Determine the (X, Y) coordinate at the center of the cell enclosing the given text.  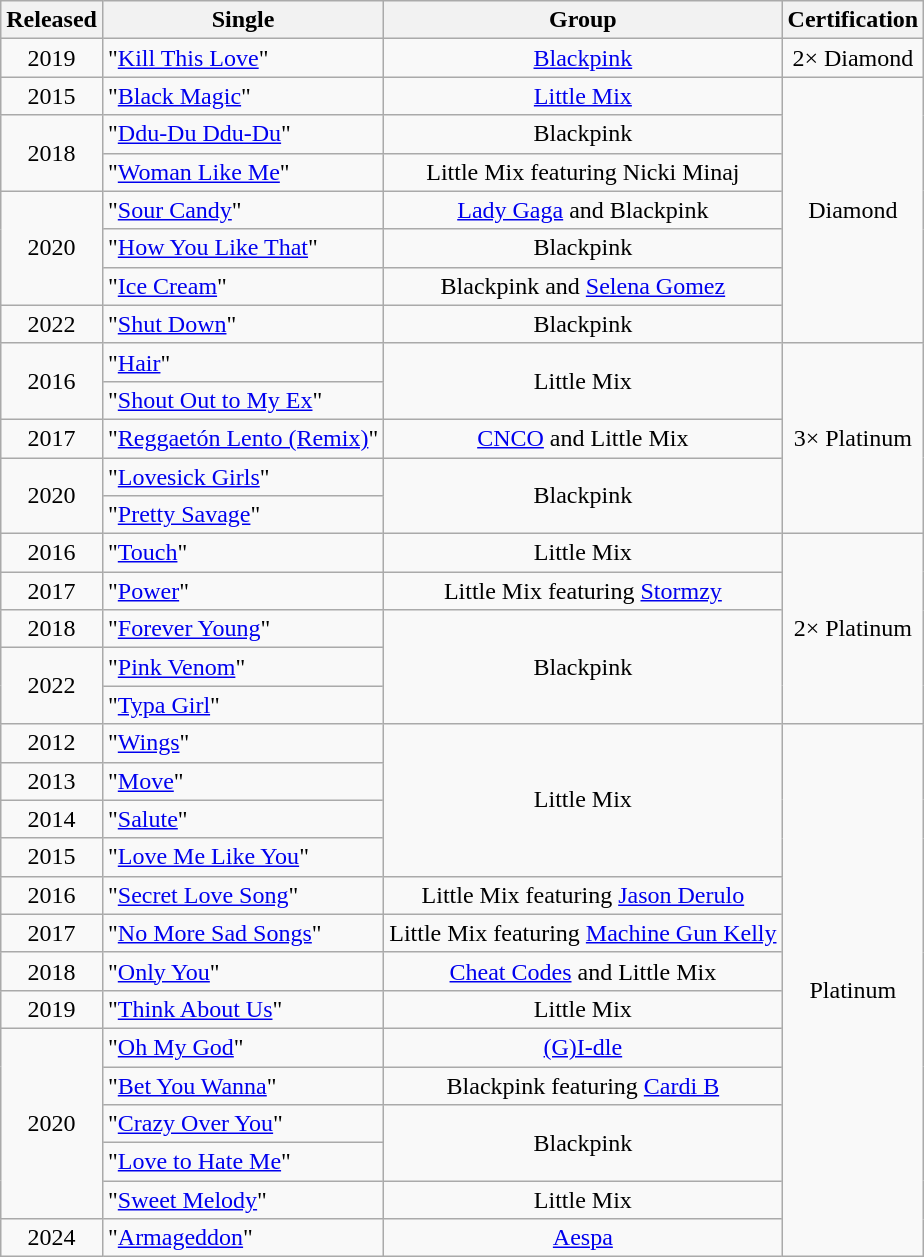
CNCO and Little Mix (583, 438)
"Armageddon" (242, 1238)
"Shut Down" (242, 324)
Cheat Codes and Little Mix (583, 971)
Aespa (583, 1238)
"Pretty Savage" (242, 515)
"Lovesick Girls" (242, 477)
"Oh My God" (242, 1047)
"Ddu-Du Ddu-Du" (242, 134)
"Sour Candy" (242, 210)
Little Mix featuring Nicki Minaj (583, 172)
2014 (52, 819)
"Bet You Wanna" (242, 1085)
"Ice Cream" (242, 286)
"Salute" (242, 819)
Single (242, 20)
"Black Magic" (242, 96)
Little Mix featuring Jason Derulo (583, 895)
"Power" (242, 591)
"Forever Young" (242, 629)
3× Platinum (853, 438)
"Pink Venom" (242, 667)
Platinum (853, 990)
2× Diamond (853, 58)
(G)I-dle (583, 1047)
"How You Like That" (242, 248)
Little Mix featuring Stormzy (583, 591)
Blackpink featuring Cardi B (583, 1085)
"Kill This Love" (242, 58)
"No More Sad Songs" (242, 933)
"Love Me Like You" (242, 857)
2013 (52, 781)
"Secret Love Song" (242, 895)
"Sweet Melody" (242, 1200)
Certification (853, 20)
"Wings" (242, 743)
2012 (52, 743)
"Hair" (242, 362)
"Crazy Over You" (242, 1124)
"Reggaetón Lento (Remix)" (242, 438)
"Love to Hate Me" (242, 1162)
"Move" (242, 781)
"Think About Us" (242, 1009)
Diamond (853, 210)
Lady Gaga and Blackpink (583, 210)
"Typa Girl" (242, 705)
2× Platinum (853, 629)
Little Mix featuring Machine Gun Kelly (583, 933)
Group (583, 20)
"Shout Out to My Ex" (242, 400)
"Only You" (242, 971)
Released (52, 20)
"Woman Like Me" (242, 172)
"Touch" (242, 553)
2024 (52, 1238)
Blackpink and Selena Gomez (583, 286)
